Return (X, Y) of the center of cell containing provided text 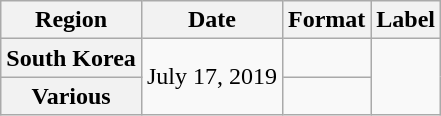
Various (72, 96)
Label (406, 20)
Date (212, 20)
July 17, 2019 (212, 77)
Format (326, 20)
Region (72, 20)
South Korea (72, 58)
